Identify which cell holds the provided text, then report its [X, Y] central coordinate. 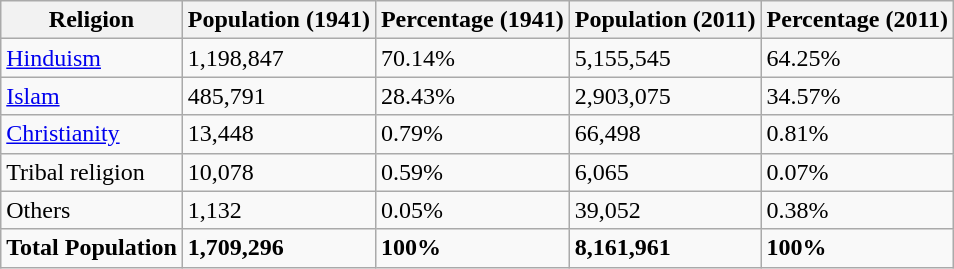
Others [92, 210]
10,078 [278, 172]
0.79% [472, 134]
1,132 [278, 210]
Religion [92, 20]
485,791 [278, 96]
6,065 [665, 172]
Population (1941) [278, 20]
0.07% [858, 172]
28.43% [472, 96]
34.57% [858, 96]
Percentage (1941) [472, 20]
Percentage (2011) [858, 20]
Hinduism [92, 58]
13,448 [278, 134]
66,498 [665, 134]
5,155,545 [665, 58]
64.25% [858, 58]
39,052 [665, 210]
0.38% [858, 210]
Population (2011) [665, 20]
70.14% [472, 58]
0.81% [858, 134]
0.05% [472, 210]
1,709,296 [278, 248]
Tribal religion [92, 172]
8,161,961 [665, 248]
Christianity [92, 134]
1,198,847 [278, 58]
Islam [92, 96]
2,903,075 [665, 96]
0.59% [472, 172]
Total Population [92, 248]
